Return [x, y] of the center of cell containing provided text 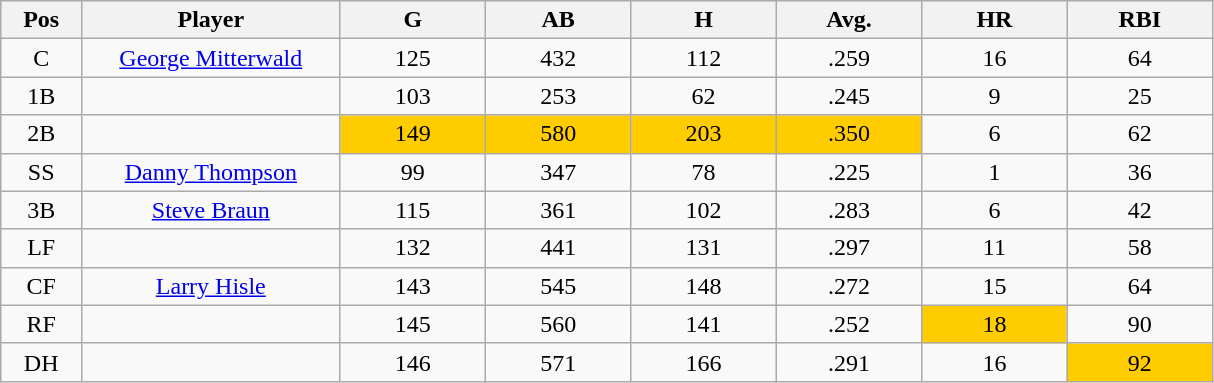
2B [42, 134]
.283 [848, 210]
58 [1140, 248]
11 [994, 248]
545 [558, 286]
203 [704, 134]
560 [558, 324]
112 [704, 58]
18 [994, 324]
.225 [848, 172]
347 [558, 172]
.297 [848, 248]
LF [42, 248]
131 [704, 248]
1 [994, 172]
571 [558, 362]
RBI [1140, 20]
143 [412, 286]
George Mitterwald [212, 58]
146 [412, 362]
141 [704, 324]
145 [412, 324]
166 [704, 362]
432 [558, 58]
361 [558, 210]
HR [994, 20]
103 [412, 96]
Larry Hisle [212, 286]
125 [412, 58]
C [42, 58]
Steve Braun [212, 210]
115 [412, 210]
253 [558, 96]
RF [42, 324]
15 [994, 286]
1B [42, 96]
.272 [848, 286]
.350 [848, 134]
78 [704, 172]
Avg. [848, 20]
Player [212, 20]
441 [558, 248]
92 [1140, 362]
42 [1140, 210]
Pos [42, 20]
25 [1140, 96]
.252 [848, 324]
36 [1140, 172]
90 [1140, 324]
580 [558, 134]
.259 [848, 58]
G [412, 20]
132 [412, 248]
3B [42, 210]
AB [558, 20]
DH [42, 362]
CF [42, 286]
Danny Thompson [212, 172]
.245 [848, 96]
102 [704, 210]
9 [994, 96]
.291 [848, 362]
99 [412, 172]
148 [704, 286]
149 [412, 134]
H [704, 20]
SS [42, 172]
